Determine the (x, y) coordinate at the center of the cell enclosing the given text.  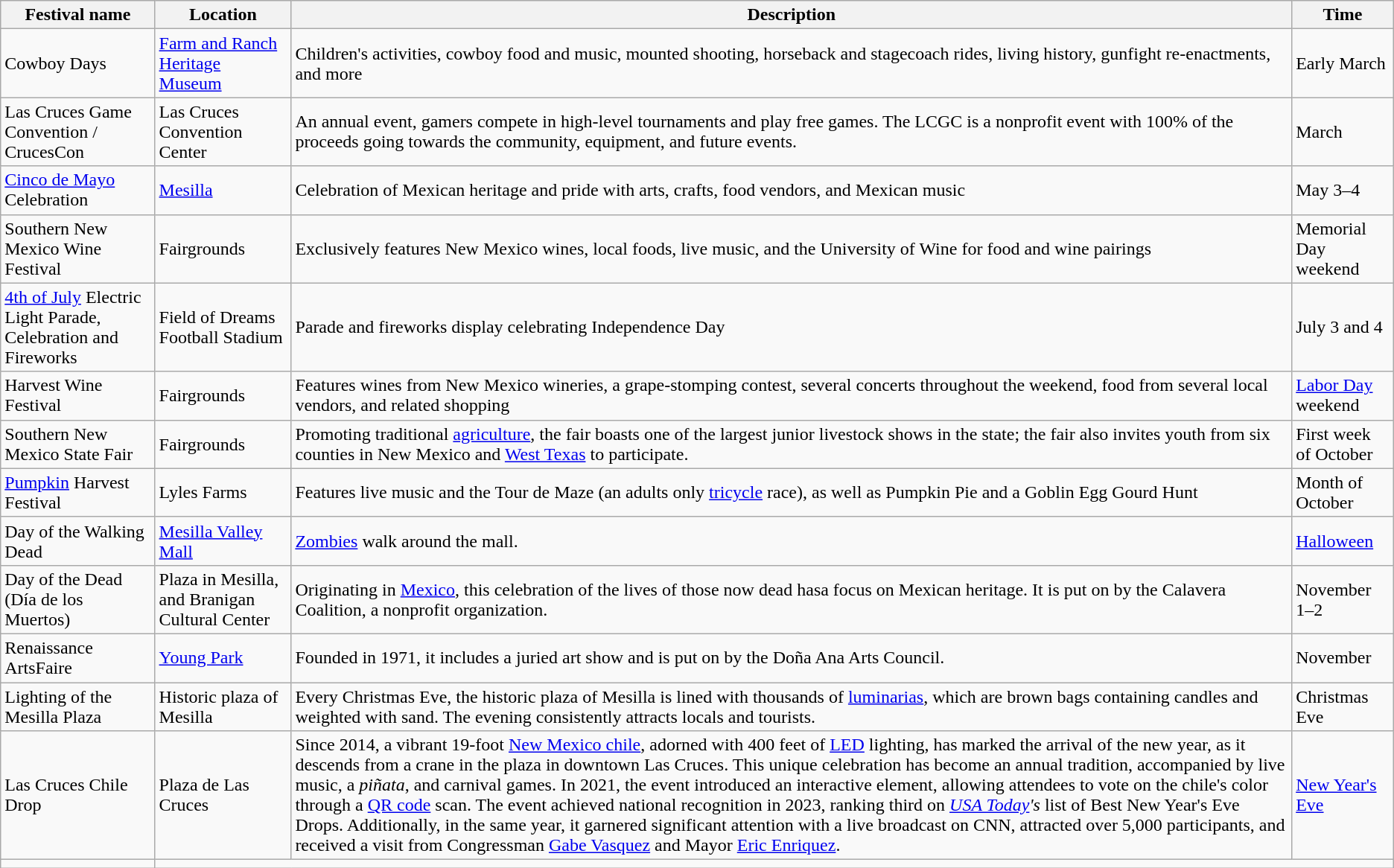
Halloween (1343, 540)
First week of October (1343, 444)
Young Park (223, 658)
Features live music and the Tour de Maze (an adults only tricycle race), as well as Pumpkin Pie and a Goblin Egg Gourd Hunt (792, 493)
May 3–4 (1343, 191)
Day of the Dead (Día de los Muertos) (77, 599)
Harvest Wine Festival (77, 396)
November (1343, 658)
Renaissance ArtsFaire (77, 658)
Festival name (77, 15)
Las Cruces Game Convention / CrucesCon (77, 132)
Time (1343, 15)
Field of Dreams Football Stadium (223, 328)
July 3 and 4 (1343, 328)
Southern New Mexico State Fair (77, 444)
Cinco de Mayo Celebration (77, 191)
Mesilla (223, 191)
Founded in 1971, it includes a juried art show and is put on by the Doña Ana Arts Council. (792, 658)
Cowboy Days (77, 63)
Zombies walk around the mall. (792, 540)
Southern New Mexico Wine Festival (77, 249)
November 1–2 (1343, 599)
Day of the Walking Dead (77, 540)
Pumpkin Harvest Festival (77, 493)
Las Cruces Chile Drop (77, 795)
Month of October (1343, 493)
Exclusively features New Mexico wines, local foods, live music, and the University of Wine for food and wine pairings (792, 249)
Plaza de Las Cruces (223, 795)
Description (792, 15)
New Year's Eve (1343, 795)
Historic plaza of Mesilla (223, 706)
Christmas Eve (1343, 706)
Farm and Ranch Heritage Museum (223, 63)
Parade and fireworks display celebrating Independence Day (792, 328)
Memorial Day weekend (1343, 249)
Location (223, 15)
Early March (1343, 63)
Children's activities, cowboy food and music, mounted shooting, horseback and stagecoach rides, living history, gunfight re-enactments, and more (792, 63)
Labor Day weekend (1343, 396)
Lyles Farms (223, 493)
March (1343, 132)
Plaza in Mesilla, and Branigan Cultural Center (223, 599)
Las Cruces Convention Center (223, 132)
Lighting of the Mesilla Plaza (77, 706)
Mesilla Valley Mall (223, 540)
4th of July Electric Light Parade, Celebration and Fireworks (77, 328)
Celebration of Mexican heritage and pride with arts, crafts, food vendors, and Mexican music (792, 191)
